Output the (x, y) coordinate of the center of the cell containing the given text.  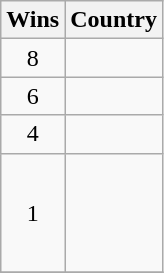
Wins (33, 20)
8 (33, 58)
6 (33, 96)
1 (33, 212)
4 (33, 134)
Country (114, 20)
